Return (x, y) of the center of cell containing provided text 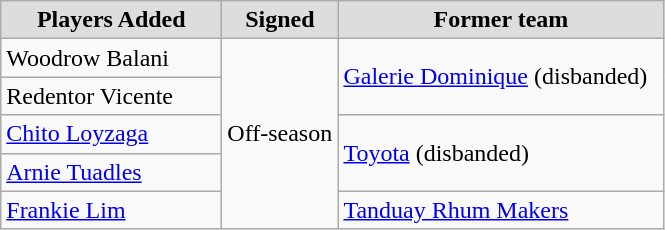
Woodrow Balani (112, 58)
Frankie Lim (112, 210)
Tanduay Rhum Makers (501, 210)
Off-season (280, 134)
Toyota (disbanded) (501, 153)
Players Added (112, 20)
Redentor Vicente (112, 96)
Former team (501, 20)
Galerie Dominique (disbanded) (501, 77)
Signed (280, 20)
Arnie Tuadles (112, 172)
Chito Loyzaga (112, 134)
